Output the (x, y) coordinate of the center of the cell containing the given text.  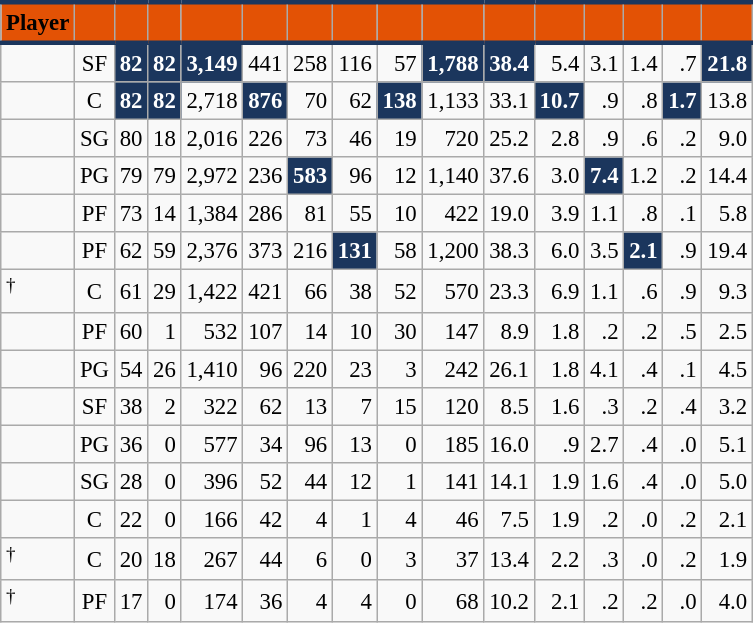
1,422 (212, 291)
29 (164, 291)
1,788 (453, 62)
286 (266, 214)
236 (266, 176)
9.0 (727, 139)
4.1 (604, 369)
258 (310, 62)
21.8 (727, 62)
876 (266, 101)
2,016 (212, 139)
66 (310, 291)
1.7 (682, 101)
7.4 (604, 176)
13.8 (727, 101)
1,384 (212, 214)
1,200 (453, 251)
5.8 (727, 214)
120 (453, 406)
3,149 (212, 62)
60 (130, 331)
2.7 (604, 444)
61 (130, 291)
8.9 (509, 331)
59 (164, 251)
Player (38, 22)
5.1 (727, 444)
13.4 (509, 559)
166 (212, 519)
.7 (682, 62)
242 (453, 369)
720 (453, 139)
.5 (682, 331)
17 (130, 601)
4.0 (727, 601)
2,972 (212, 176)
9.3 (727, 291)
3.0 (559, 176)
5.0 (727, 482)
2.2 (559, 559)
28 (130, 482)
583 (310, 176)
26.1 (509, 369)
2,718 (212, 101)
373 (266, 251)
1.4 (644, 62)
30 (400, 331)
80 (130, 139)
3.2 (727, 406)
38.4 (509, 62)
14.4 (727, 176)
23 (354, 369)
226 (266, 139)
1.2 (644, 176)
2 (164, 406)
4.5 (727, 369)
3.9 (559, 214)
3.1 (604, 62)
577 (212, 444)
19 (400, 139)
68 (453, 601)
14.1 (509, 482)
42 (266, 519)
55 (354, 214)
10.2 (509, 601)
141 (453, 482)
58 (400, 251)
267 (212, 559)
19.0 (509, 214)
6.0 (559, 251)
421 (266, 291)
15 (400, 406)
16.0 (509, 444)
6.9 (559, 291)
37.6 (509, 176)
185 (453, 444)
38.3 (509, 251)
3.5 (604, 251)
107 (266, 331)
2.8 (559, 139)
216 (310, 251)
7.5 (509, 519)
116 (354, 62)
1,410 (212, 369)
25.2 (509, 139)
6 (310, 559)
174 (212, 601)
8.5 (509, 406)
7 (354, 406)
147 (453, 331)
81 (310, 214)
131 (354, 251)
422 (453, 214)
1,140 (453, 176)
2,376 (212, 251)
20 (130, 559)
570 (453, 291)
26 (164, 369)
322 (212, 406)
33.1 (509, 101)
57 (400, 62)
532 (212, 331)
396 (212, 482)
23.3 (509, 291)
19.4 (727, 251)
10.7 (559, 101)
1,133 (453, 101)
441 (266, 62)
220 (310, 369)
34 (266, 444)
37 (453, 559)
2.5 (727, 331)
138 (400, 101)
22 (130, 519)
70 (310, 101)
54 (130, 369)
5.4 (559, 62)
